Capture the cell that displays the provided text and extract its [X, Y] central coordinate. 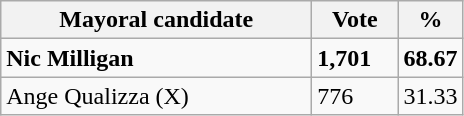
Vote [355, 20]
Nic Milligan [156, 58]
Ange Qualizza (X) [156, 96]
1,701 [355, 58]
31.33 [430, 96]
Mayoral candidate [156, 20]
68.67 [430, 58]
776 [355, 96]
% [430, 20]
